Extract the [X, Y] coordinate from the center of the cell holding the provided text.  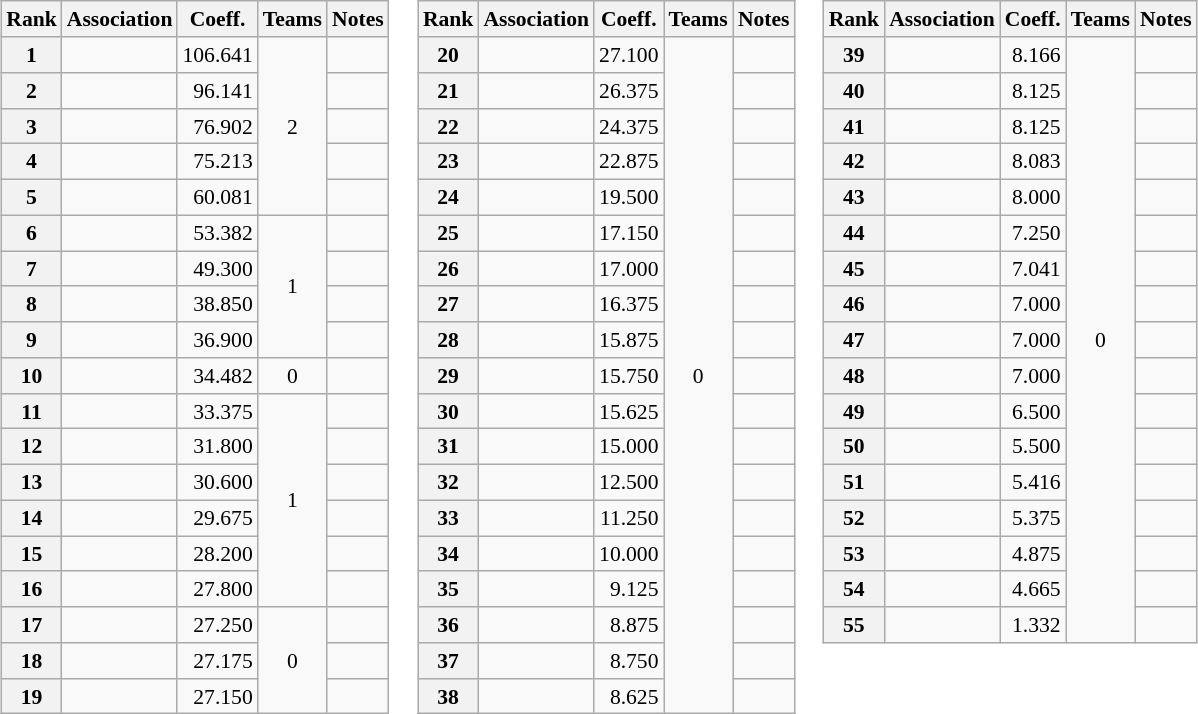
4 [32, 162]
38.850 [217, 304]
4.875 [1033, 554]
23 [448, 162]
12.500 [628, 482]
40 [854, 91]
25 [448, 233]
21 [448, 91]
49.300 [217, 269]
8 [32, 304]
11 [32, 411]
27.150 [217, 696]
46 [854, 304]
42 [854, 162]
53 [854, 554]
20 [448, 55]
5.375 [1033, 518]
31 [448, 447]
15.875 [628, 340]
5.416 [1033, 482]
12 [32, 447]
15.625 [628, 411]
54 [854, 589]
10.000 [628, 554]
24 [448, 197]
76.902 [217, 126]
106.641 [217, 55]
16 [32, 589]
8.083 [1033, 162]
47 [854, 340]
29.675 [217, 518]
30 [448, 411]
45 [854, 269]
44 [854, 233]
8.000 [1033, 197]
28 [448, 340]
11.250 [628, 518]
9.125 [628, 589]
53.382 [217, 233]
26.375 [628, 91]
30.600 [217, 482]
8.750 [628, 661]
17.000 [628, 269]
38 [448, 696]
10 [32, 376]
48 [854, 376]
4.665 [1033, 589]
27.250 [217, 625]
3 [32, 126]
36 [448, 625]
60.081 [217, 197]
14 [32, 518]
9 [32, 340]
29 [448, 376]
19 [32, 696]
6 [32, 233]
15 [32, 554]
27.800 [217, 589]
15.750 [628, 376]
27.175 [217, 661]
49 [854, 411]
75.213 [217, 162]
27 [448, 304]
17.150 [628, 233]
27.100 [628, 55]
22 [448, 126]
7.250 [1033, 233]
5 [32, 197]
17 [32, 625]
15.000 [628, 447]
28.200 [217, 554]
55 [854, 625]
50 [854, 447]
22.875 [628, 162]
24.375 [628, 126]
96.141 [217, 91]
26 [448, 269]
8.875 [628, 625]
19.500 [628, 197]
31.800 [217, 447]
33 [448, 518]
41 [854, 126]
7.041 [1033, 269]
52 [854, 518]
35 [448, 589]
33.375 [217, 411]
34 [448, 554]
8.625 [628, 696]
13 [32, 482]
8.166 [1033, 55]
51 [854, 482]
5.500 [1033, 447]
32 [448, 482]
37 [448, 661]
7 [32, 269]
43 [854, 197]
1.332 [1033, 625]
18 [32, 661]
16.375 [628, 304]
36.900 [217, 340]
34.482 [217, 376]
39 [854, 55]
6.500 [1033, 411]
